Return the [X, Y] coordinate for the center point of the cell that contains the specified text.  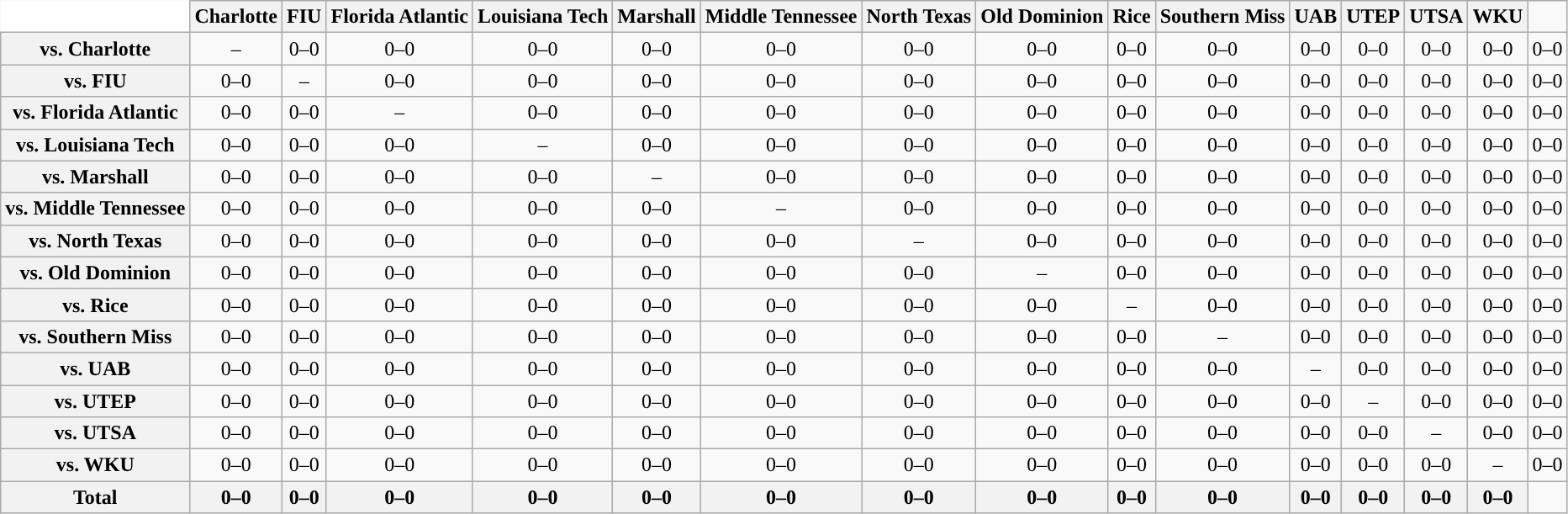
vs. UTSA [96, 433]
vs. Louisiana Tech [96, 145]
vs. Old Dominion [96, 273]
vs. FIU [96, 81]
vs. North Texas [96, 241]
vs. UTEP [96, 401]
Southern Miss [1222, 17]
FIU [304, 17]
Middle Tennessee [781, 17]
Louisiana Tech [542, 17]
vs. Rice [96, 305]
WKU [1498, 17]
vs. Middle Tennessee [96, 209]
vs. WKU [96, 465]
Total [96, 497]
vs. UAB [96, 368]
Rice [1132, 17]
vs. Southern Miss [96, 336]
UAB [1316, 17]
Charlotte [236, 17]
Marshall [657, 17]
Old Dominion [1043, 17]
vs. Charlotte [96, 49]
Florida Atlantic [399, 17]
UTSA [1436, 17]
North Texas [919, 17]
vs. Marshall [96, 177]
UTEP [1374, 17]
vs. Florida Atlantic [96, 113]
